Return (X, Y) of the center of cell containing provided text 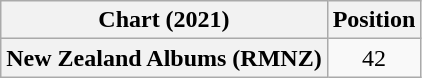
Position (374, 20)
Chart (2021) (164, 20)
42 (374, 58)
New Zealand Albums (RMNZ) (164, 58)
